Detect which cell encompasses the target text, then output its (x, y) center coordinate. 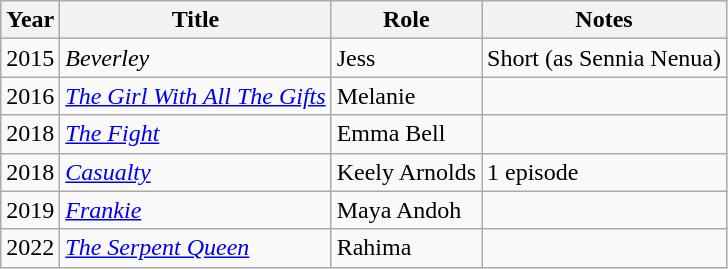
Beverley (196, 58)
The Serpent Queen (196, 248)
Casualty (196, 172)
Year (30, 20)
2016 (30, 96)
Frankie (196, 210)
2015 (30, 58)
1 episode (604, 172)
The Fight (196, 134)
Maya Andoh (406, 210)
Melanie (406, 96)
Rahima (406, 248)
2022 (30, 248)
Short (as Sennia Nenua) (604, 58)
2019 (30, 210)
Notes (604, 20)
Title (196, 20)
The Girl With All The Gifts (196, 96)
Keely Arnolds (406, 172)
Emma Bell (406, 134)
Role (406, 20)
Jess (406, 58)
